Output the [x, y] coordinate of the center of the cell containing the given text.  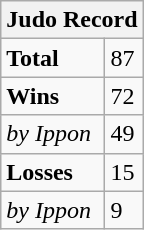
87 [124, 58]
15 [124, 172]
72 [124, 96]
Total [53, 58]
9 [124, 210]
49 [124, 134]
Wins [53, 96]
Judo Record [72, 20]
Losses [53, 172]
